Detect which cell encompasses the target text, then output its [x, y] center coordinate. 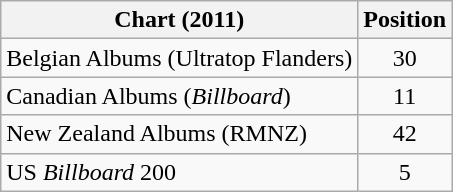
5 [405, 172]
US Billboard 200 [180, 172]
Canadian Albums (Billboard) [180, 96]
Position [405, 20]
30 [405, 58]
Belgian Albums (Ultratop Flanders) [180, 58]
11 [405, 96]
Chart (2011) [180, 20]
New Zealand Albums (RMNZ) [180, 134]
42 [405, 134]
